Return the (x, y) coordinate for the center point of the cell that contains the specified text.  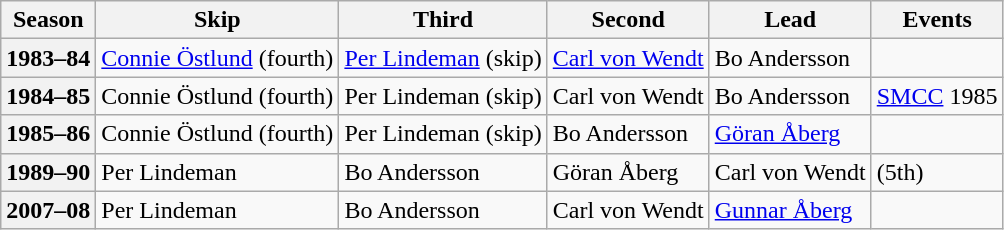
Third (443, 20)
Events (937, 20)
Skip (218, 20)
1984–85 (48, 96)
Season (48, 20)
2007–08 (48, 210)
Gunnar Åberg (790, 210)
(5th) (937, 172)
Second (628, 20)
SMCC 1985 (937, 96)
Lead (790, 20)
1985–86 (48, 134)
1989–90 (48, 172)
1983–84 (48, 58)
